For the text-containing cell, return its midpoint in [X, Y] coordinate format. 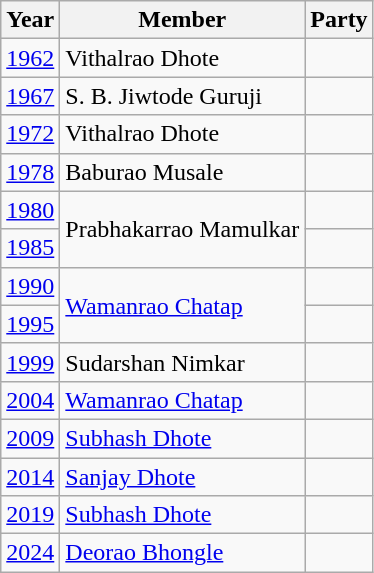
Prabhakarrao Mamulkar [182, 229]
1972 [30, 134]
1985 [30, 248]
1980 [30, 210]
1999 [30, 362]
Sudarshan Nimkar [182, 362]
Member [182, 20]
1995 [30, 324]
2004 [30, 400]
1962 [30, 58]
2009 [30, 438]
Deorao Bhongle [182, 553]
1967 [30, 96]
Year [30, 20]
Sanjay Dhote [182, 477]
1990 [30, 286]
S. B. Jiwtode Guruji [182, 96]
1978 [30, 172]
Party [339, 20]
2014 [30, 477]
Baburao Musale [182, 172]
2019 [30, 515]
2024 [30, 553]
